Pinpoint the cell where the given text exists, returning its [x, y] midpoint coordinate. 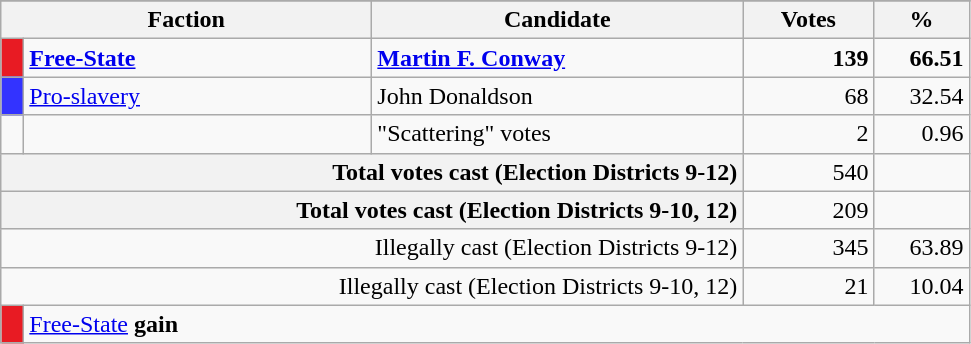
Free-State [198, 58]
Free-State gain [496, 324]
0.96 [922, 134]
63.89 [922, 248]
Total votes cast (Election Districts 9-12) [372, 172]
% [922, 20]
540 [808, 172]
Illegally cast (Election Districts 9-12) [372, 248]
345 [808, 248]
21 [808, 286]
Candidate [558, 20]
32.54 [922, 96]
"Scattering" votes [558, 134]
Pro-slavery [198, 96]
66.51 [922, 58]
Martin F. Conway [558, 58]
Faction [186, 20]
68 [808, 96]
139 [808, 58]
John Donaldson [558, 96]
10.04 [922, 286]
2 [808, 134]
Votes [808, 20]
Illegally cast (Election Districts 9-10, 12) [372, 286]
Total votes cast (Election Districts 9-10, 12) [372, 210]
209 [808, 210]
